Identify which cell holds the provided text, then report its (X, Y) central coordinate. 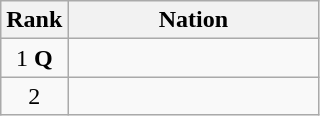
Nation (194, 20)
1 Q (34, 58)
2 (34, 96)
Rank (34, 20)
